Find where the given text appears and provide that cell's center as (x, y) coordinate. 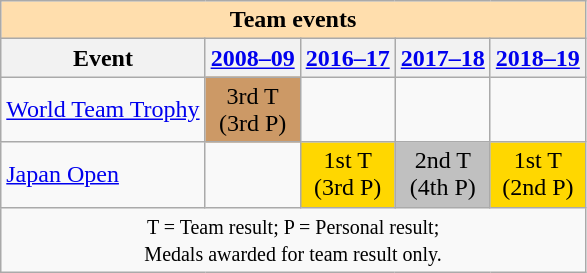
Event (103, 58)
2016–17 (348, 58)
Japan Open (103, 174)
2nd T (4th P) (442, 174)
2017–18 (442, 58)
2008–09 (252, 58)
3rd T (3rd P) (252, 110)
World Team Trophy (103, 110)
2018–19 (538, 58)
Team events (294, 20)
1st T (2nd P) (538, 174)
T = Team result; P = Personal result; Medals awarded for team result only. (294, 240)
1st T (3rd P) (348, 174)
